Search for the cell housing the specified text and yield its (X, Y) center coordinate. 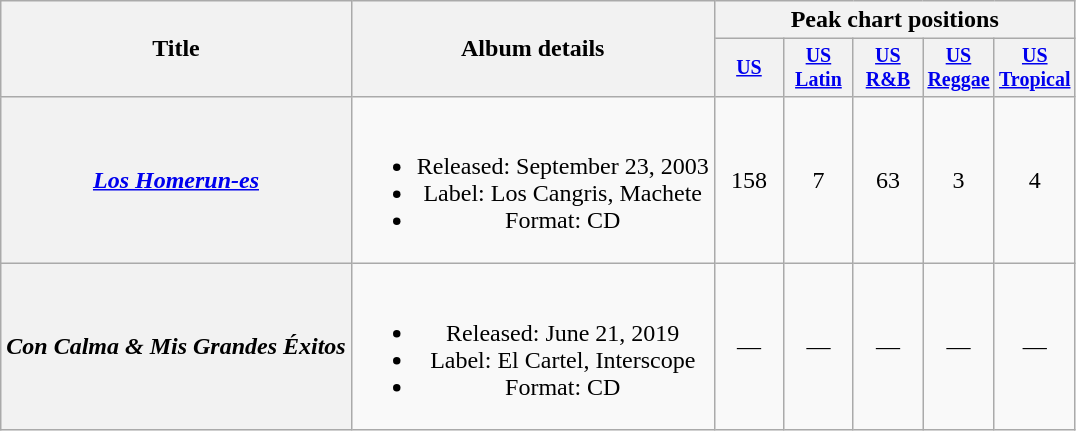
63 (888, 180)
Con Calma & Mis Grandes Éxitos (176, 346)
Released: September 23, 2003Label: Los Cangris, MacheteFormat: CD (532, 180)
3 (959, 180)
US (748, 68)
USLatin (818, 68)
USTropical (1034, 68)
Album details (532, 49)
USR&B (888, 68)
158 (748, 180)
Title (176, 49)
4 (1034, 180)
Peak chart positions (894, 20)
Released: June 21, 2019Label: El Cartel, InterscopeFormat: CD (532, 346)
Los Homerun-es (176, 180)
7 (818, 180)
USReggae (959, 68)
